Extract the (x, y) coordinate from the center of the cell holding the provided text.  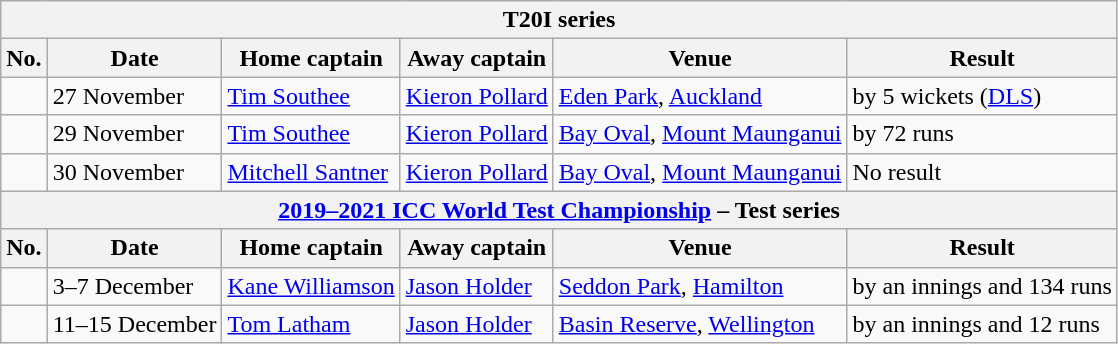
by an innings and 134 runs (982, 286)
3–7 December (134, 286)
11–15 December (134, 324)
by 72 runs (982, 134)
2019–2021 ICC World Test Championship – Test series (560, 210)
Tom Latham (311, 324)
Basin Reserve, Wellington (700, 324)
29 November (134, 134)
by an innings and 12 runs (982, 324)
Eden Park, Auckland (700, 96)
T20I series (560, 20)
27 November (134, 96)
by 5 wickets (DLS) (982, 96)
Mitchell Santner (311, 172)
30 November (134, 172)
Seddon Park, Hamilton (700, 286)
No result (982, 172)
Kane Williamson (311, 286)
